Return the [x, y] coordinate for the center point of the cell that contains the specified text.  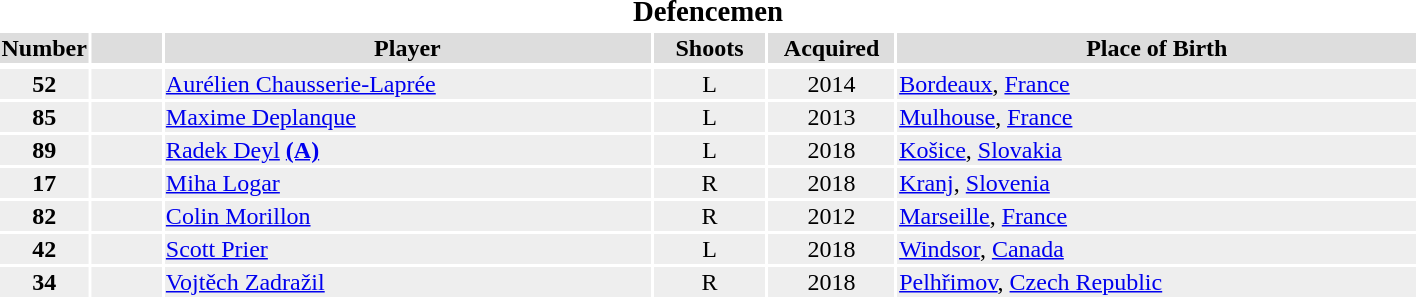
Aurélien Chausserie-Laprée [407, 84]
Scott Prier [407, 249]
Košice, Slovakia [1157, 150]
Number [44, 48]
2012 [832, 216]
Place of Birth [1157, 48]
89 [44, 150]
Windsor, Canada [1157, 249]
Maxime Deplanque [407, 117]
Player [407, 48]
2014 [832, 84]
Bordeaux, France [1157, 84]
34 [44, 282]
Vojtěch Zadražil [407, 282]
52 [44, 84]
42 [44, 249]
Miha Logar [407, 183]
85 [44, 117]
Pelhřimov, Czech Republic [1157, 282]
17 [44, 183]
Radek Deyl (A) [407, 150]
Marseille, France [1157, 216]
Acquired [832, 48]
82 [44, 216]
Kranj, Slovenia [1157, 183]
2013 [832, 117]
Shoots [709, 48]
Colin Morillon [407, 216]
Mulhouse, France [1157, 117]
